Output the (X, Y) coordinate of the center of the cell containing the given text.  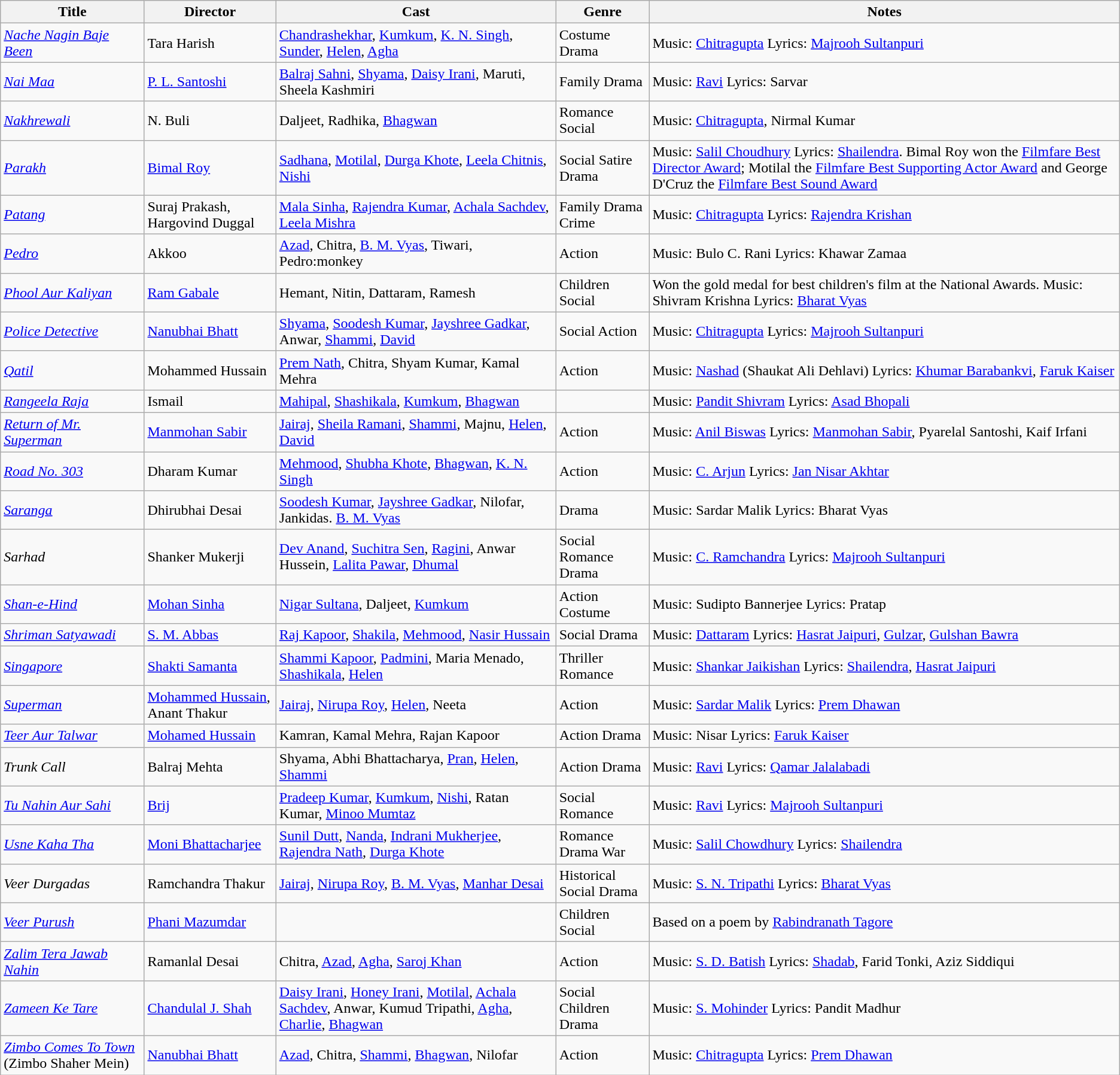
Social Romance (602, 806)
Jairaj, Nirupa Roy, Helen, Neeta (416, 705)
Music: Salil Chowdhury Lyrics: Shailendra (884, 844)
Veer Purush (72, 922)
Music: Ravi Lyrics: Sarvar (884, 81)
N. Buli (210, 121)
Mohammed Hussain, Anant Thakur (210, 705)
Social Satire Drama (602, 168)
Music: C. Ramchandra Lyrics: Majrooh Sultanpuri (884, 557)
Pradeep Kumar, Kumkum, Nishi, Ratan Kumar, Minoo Mumtaz (416, 806)
Brij (210, 806)
Social Drama (602, 635)
Mehmood, Shubha Khote, Bhagwan, K. N. Singh (416, 470)
Romance Drama War (602, 844)
Hemant, Nitin, Dattaram, Ramesh (416, 292)
Balraj Mehta (210, 766)
Music: Nisar Lyrics: Faruk Kaiser (884, 736)
Tu Nahin Aur Sahi (72, 806)
Social Action (602, 332)
Music: C. Arjun Lyrics: Jan Nisar Akhtar (884, 470)
Nakhrewali (72, 121)
Cast (416, 12)
Nache Nagin Baje Been (72, 43)
P. L. Santoshi (210, 81)
Suraj Prakash, Hargovind Duggal (210, 214)
Thriller Romance (602, 666)
Akkoo (210, 254)
Shan-e-Hind (72, 605)
Chandulal J. Shah (210, 1008)
Soodesh Kumar, Jayshree Gadkar, Nilofar, Jankidas. B. M. Vyas (416, 510)
Saranga (72, 510)
Bimal Roy (210, 168)
Kamran, Kamal Mehra, Rajan Kapoor (416, 736)
Singapore (72, 666)
Music: Ravi Lyrics: Majrooh Sultanpuri (884, 806)
Action Costume (602, 605)
Music: Sudipto Bannerjee Lyrics: Pratap (884, 605)
Music: Bulo C. Rani Lyrics: Khawar Zamaa (884, 254)
Nigar Sultana, Daljeet, Kumkum (416, 605)
Won the gold medal for best children's film at the National Awards. Music: Shivram Krishna Lyrics: Bharat Vyas (884, 292)
Moni Bhattacharjee (210, 844)
Music: Pandit Shivram Lyrics: Asad Bhopali (884, 401)
Chitra, Azad, Agha, Saroj Khan (416, 961)
Sadhana, Motilal, Durga Khote, Leela Chitnis, Nishi (416, 168)
Ramanlal Desai (210, 961)
Genre (602, 12)
Mahipal, Shashikala, Kumkum, Bhagwan (416, 401)
Nai Maa (72, 81)
Shammi Kapoor, Padmini, Maria Menado, Shashikala, Helen (416, 666)
S. M. Abbas (210, 635)
Mala Sinha, Rajendra Kumar, Achala Sachdev, Leela Mishra (416, 214)
Rangeela Raja (72, 401)
Return of Mr. Superman (72, 432)
Qatil (72, 370)
Zalim Tera Jawab Nahin (72, 961)
Phani Mazumdar (210, 922)
Shakti Samanta (210, 666)
Historical Social Drama (602, 883)
Mohammed Hussain (210, 370)
Veer Durgadas (72, 883)
Ram Gabale (210, 292)
Title (72, 12)
Music: Dattaram Lyrics: Hasrat Jaipuri, Gulzar, Gulshan Bawra (884, 635)
Music: Ravi Lyrics: Qamar Jalalabadi (884, 766)
Daljeet, Radhika, Bhagwan (416, 121)
Shriman Satyawadi (72, 635)
Jairaj, Sheila Ramani, Shammi, Majnu, Helen, David (416, 432)
Police Detective (72, 332)
Sunil Dutt, Nanda, Indrani Mukherjee, Rajendra Nath, Durga Khote (416, 844)
Usne Kaha Tha (72, 844)
Chandrashekhar, Kumkum, K. N. Singh, Sunder, Helen, Agha (416, 43)
Ismail (210, 401)
Manmohan Sabir (210, 432)
Trunk Call (72, 766)
Shyama, Abhi Bhattacharya, Pran, Helen, Shammi (416, 766)
Music: Anil Biswas Lyrics: Manmohan Sabir, Pyarelal Santoshi, Kaif Irfani (884, 432)
Social Children Drama (602, 1008)
Balraj Sahni, Shyama, Daisy Irani, Maruti, Sheela Kashmiri (416, 81)
Music: Sardar Malik Lyrics: Bharat Vyas (884, 510)
Family Drama Crime (602, 214)
Superman (72, 705)
Shyama, Soodesh Kumar, Jayshree Gadkar, Anwar, Shammi, David (416, 332)
Music: Chitragupta, Nirmal Kumar (884, 121)
Music: Shankar Jaikishan Lyrics: Shailendra, Hasrat Jaipuri (884, 666)
Raj Kapoor, Shakila, Mehmood, Nasir Hussain (416, 635)
Music: S. D. Batish Lyrics: Shadab, Farid Tonki, Aziz Siddiqui (884, 961)
Pedro (72, 254)
Tara Harish (210, 43)
Music: Chitragupta Lyrics: Rajendra Krishan (884, 214)
Director (210, 12)
Mohamed Hussain (210, 736)
Mohan Sinha (210, 605)
Daisy Irani, Honey Irani, Motilal, Achala Sachdev, Anwar, Kumud Tripathi, Agha, Charlie, Bhagwan (416, 1008)
Teer Aur Talwar (72, 736)
Phool Aur Kaliyan (72, 292)
Azad, Chitra, B. M. Vyas, Tiwari, Pedro:monkey (416, 254)
Parakh (72, 168)
Based on a poem by Rabindranath Tagore (884, 922)
Patang (72, 214)
Prem Nath, Chitra, Shyam Kumar, Kamal Mehra (416, 370)
Romance Social (602, 121)
Dharam Kumar (210, 470)
Ramchandra Thakur (210, 883)
Zameen Ke Tare (72, 1008)
Music: S. Mohinder Lyrics: Pandit Madhur (884, 1008)
Music: Sardar Malik Lyrics: Prem Dhawan (884, 705)
Costume Drama (602, 43)
Dhirubhai Desai (210, 510)
Drama (602, 510)
Notes (884, 12)
Social Romance Drama (602, 557)
Shanker Mukerji (210, 557)
Music: Chitragupta Lyrics: Prem Dhawan (884, 1055)
Zimbo Comes To Town (Zimbo Shaher Mein) (72, 1055)
Music: S. N. Tripathi Lyrics: Bharat Vyas (884, 883)
Azad, Chitra, Shammi, Bhagwan, Nilofar (416, 1055)
Family Drama (602, 81)
Dev Anand, Suchitra Sen, Ragini, Anwar Hussein, Lalita Pawar, Dhumal (416, 557)
Jairaj, Nirupa Roy, B. M. Vyas, Manhar Desai (416, 883)
Sarhad (72, 557)
Road No. 303 (72, 470)
Music: Nashad (Shaukat Ali Dehlavi) Lyrics: Khumar Barabankvi, Faruk Kaiser (884, 370)
